For the text-containing cell, return its midpoint in [X, Y] coordinate format. 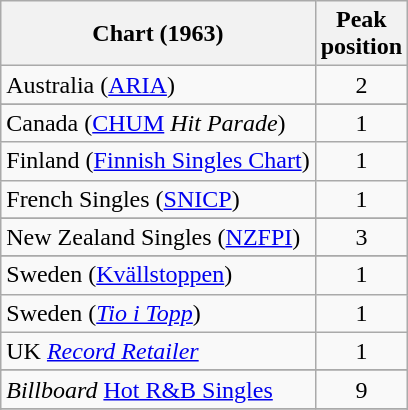
UK Record Retailer [158, 351]
3 [361, 237]
9 [361, 389]
Sweden (Kvällstoppen) [158, 275]
New Zealand Singles (NZFPI) [158, 237]
2 [361, 85]
Chart (1963) [158, 34]
Sweden (Tio i Topp) [158, 313]
Billboard Hot R&B Singles [158, 389]
Peakposition [361, 34]
Canada (CHUM Hit Parade) [158, 123]
Australia (ARIA) [158, 85]
Finland (Finnish Singles Chart) [158, 161]
French Singles (SNICP) [158, 199]
